Find where the given text appears and provide that cell's center as [x, y] coordinate. 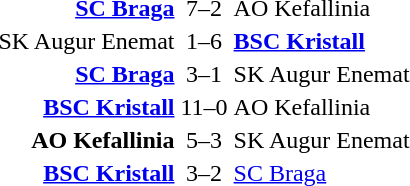
3–1 [204, 74]
11–0 [204, 107]
1–6 [204, 41]
5–3 [204, 140]
